Return the (X, Y) coordinate for the center point of the cell that contains the specified text.  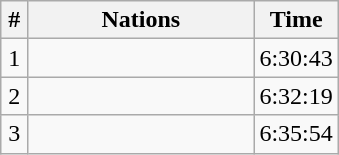
# (14, 20)
3 (14, 134)
1 (14, 58)
2 (14, 96)
6:35:54 (296, 134)
6:30:43 (296, 58)
6:32:19 (296, 96)
Nations (141, 20)
Time (296, 20)
